Return the (x, y) coordinate for the center point of the cell that contains the specified text.  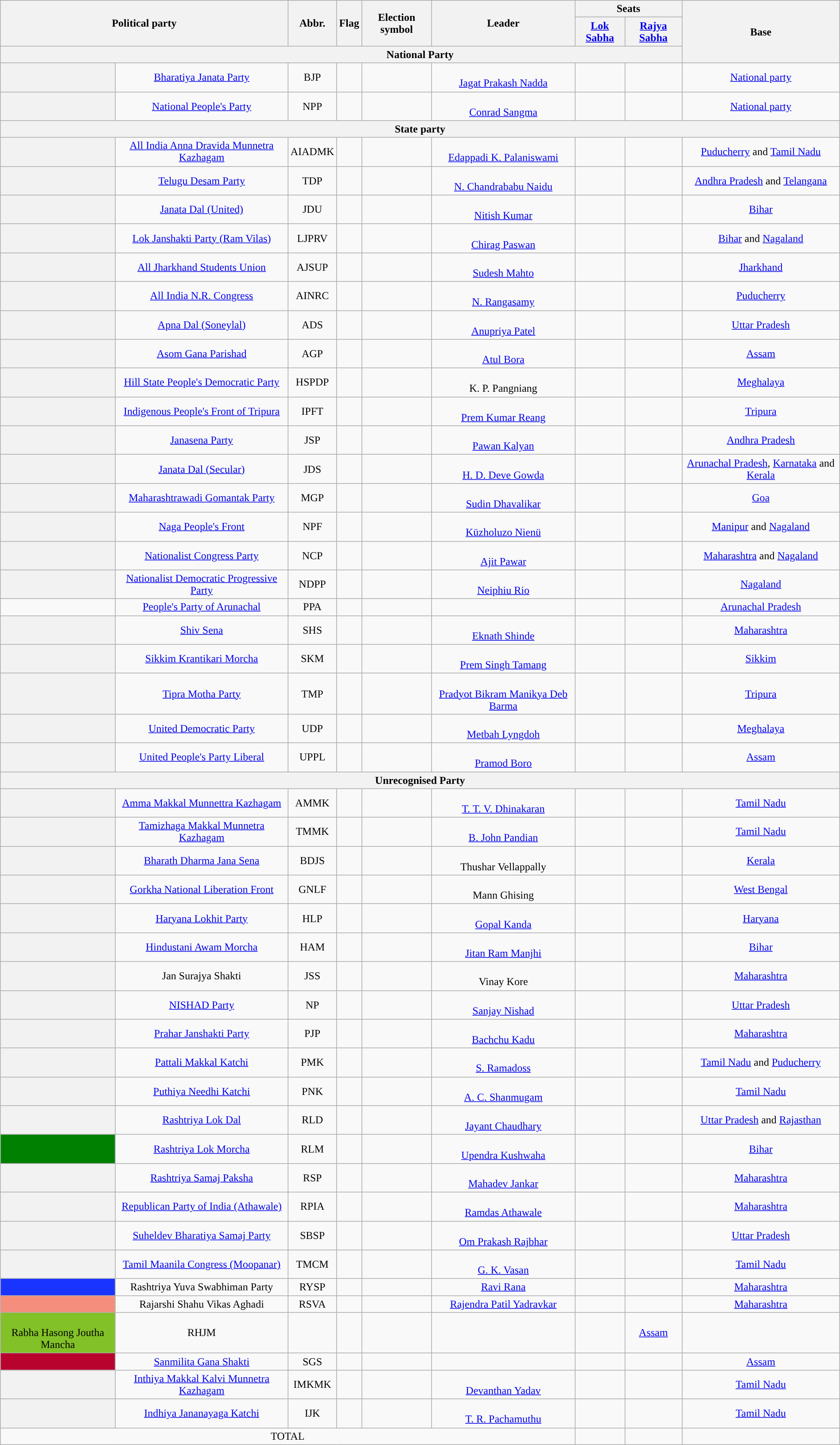
S. Ramadoss (503, 1063)
Devanthan Yadav (503, 1384)
United People's Party Liberal (202, 757)
Maharashtra and Nagaland (761, 556)
Mahadev Jankar (503, 1178)
Jitan Ram Manjhi (503, 947)
AMMK (312, 803)
Bharath Dharma Jana Sena (202, 861)
K. P. Pangniang (503, 383)
Chirag Paswan (503, 238)
Nationalist Democratic Progressive Party (202, 584)
ADS (312, 324)
Prem Singh Tamang (503, 658)
Rashtriya Lok Dal (202, 1120)
Lok Sabha (600, 32)
NPP (312, 106)
Puthiya Needhi Katchi (202, 1091)
TOTAL (288, 1436)
Tamil Nadu and Puducherry (761, 1063)
Naga People's Front (202, 526)
Prem Kumar Reang (503, 411)
Republican Party of India (Athawale) (202, 1206)
Inthiya Makkal Kalvi Munnetra Kazhagam (202, 1384)
G. K. Vasan (503, 1265)
Nagaland (761, 584)
BJP (312, 77)
JDS (312, 469)
IPFT (312, 411)
Andhra Pradesh (761, 440)
Atul Bora (503, 354)
Rajya Sabha (653, 32)
Election symbol (397, 23)
Lok Janshakti Party (Ram Vilas) (202, 238)
PJP (312, 1033)
Jagat Prakash Nadda (503, 77)
IMKMK (312, 1384)
Gorkha National Liberation Front (202, 890)
SBSP (312, 1235)
Political party (144, 23)
Gopal Kanda (503, 918)
Seats (629, 9)
Pawan Kalyan (503, 440)
Mann Ghising (503, 890)
TMMK (312, 832)
RSP (312, 1178)
Janasena Party (202, 440)
Unrecognised Party (420, 780)
Küzholuzo Nienü (503, 526)
All India Anna Dravida Munnetra Kazhagam (202, 152)
Ramdas Athawale (503, 1206)
Hindustani Awam Morcha (202, 947)
Haryana Lokhit Party (202, 918)
Nationalist Congress Party (202, 556)
Tamizhaga Makkal Munnetra Kazhagam (202, 832)
TMCM (312, 1265)
SKM (312, 658)
NISHAD Party (202, 1005)
B. John Pandian (503, 832)
Maharashtrawadi Gomantak Party (202, 498)
Om Prakash Rajbhar (503, 1235)
Rashtriya Lok Morcha (202, 1149)
Puducherry and Tamil Nadu (761, 152)
RLM (312, 1149)
AGP (312, 354)
Thushar Vellappally (503, 861)
Kerala (761, 861)
NDPP (312, 584)
N. Rangasamy (503, 296)
MGP (312, 498)
NPF (312, 526)
Puducherry (761, 296)
Rajendra Patil Yadravkar (503, 1304)
RHJM (202, 1333)
Hill State People's Democratic Party (202, 383)
All Jharkhand Students Union (202, 267)
RPIA (312, 1206)
JSP (312, 440)
Anupriya Patel (503, 324)
LJPRV (312, 238)
Sanmilita Gana Shakti (202, 1362)
PMK (312, 1063)
Prahar Janshakti Party (202, 1033)
Neiphiu Rio (503, 584)
TDP (312, 181)
RSVA (312, 1304)
Jharkhand (761, 267)
Upendra Kushwaha (503, 1149)
Pradyot Bikram Manikya Deb Barma (503, 693)
RYSP (312, 1287)
Bihar and Nagaland (761, 238)
Flag (349, 23)
Leader (503, 23)
Tamil Maanila Congress (Moopanar) (202, 1265)
PPA (312, 607)
Jan Surajya Shakti (202, 976)
Indigenous People's Front of Tripura (202, 411)
United Democratic Party (202, 728)
T. T. V. Dhinakaran (503, 803)
Sikkim Krantikari Morcha (202, 658)
IJK (312, 1414)
Goa (761, 498)
H. D. Deve Gowda (503, 469)
N. Chandrababu Naidu (503, 181)
Uttar Pradesh and Rajasthan (761, 1120)
Ajit Pawar (503, 556)
NP (312, 1005)
TMP (312, 693)
Suheldev Bharatiya Samaj Party (202, 1235)
AINRC (312, 296)
All India N.R. Congress (202, 296)
AJSUP (312, 267)
National People's Party (202, 106)
Edappadi K. Palaniswami (503, 152)
National Party (420, 55)
Telugu Desam Party (202, 181)
Conrad Sangma (503, 106)
PNK (312, 1091)
GNLF (312, 890)
Jayant Chaudhary (503, 1120)
Janata Dal (United) (202, 209)
Rabha Hasong Joutha Mancha (58, 1333)
HLP (312, 918)
West Bengal (761, 890)
Sudesh Mahto (503, 267)
Sikkim (761, 658)
UDP (312, 728)
Pramod Boro (503, 757)
T. R. Pachamuthu (503, 1414)
Metbah Lyngdoh (503, 728)
RLD (312, 1120)
Nitish Kumar (503, 209)
NCP (312, 556)
Sanjay Nishad (503, 1005)
JSS (312, 976)
UPPL (312, 757)
Indhiya Jananayaga Katchi (202, 1414)
HAM (312, 947)
Rashtriya Samaj Paksha (202, 1178)
Rashtriya Yuva Swabhiman Party (202, 1287)
Sudin Dhavalikar (503, 498)
Tipra Motha Party (202, 693)
Eknath Shinde (503, 630)
Ravi Rana (503, 1287)
SHS (312, 630)
Haryana (761, 918)
BDJS (312, 861)
Arunachal Pradesh (761, 607)
HSPDP (312, 383)
AIADMK (312, 152)
Base (761, 32)
Arunachal Pradesh, Karnataka and Kerala (761, 469)
Janata Dal (Secular) (202, 469)
Amma Makkal Munnettra Kazhagam (202, 803)
State party (420, 129)
JDU (312, 209)
Pattali Makkal Katchi (202, 1063)
Apna Dal (Soneylal) (202, 324)
A. C. Shanmugam (503, 1091)
Rajarshi Shahu Vikas Aghadi (202, 1304)
Asom Gana Parishad (202, 354)
Andhra Pradesh and Telangana (761, 181)
Bharatiya Janata Party (202, 77)
Manipur and Nagaland (761, 526)
Shiv Sena (202, 630)
People's Party of Arunachal (202, 607)
Bachchu Kadu (503, 1033)
SGS (312, 1362)
Vinay Kore (503, 976)
Abbr. (312, 23)
